Return (x, y) of the center of cell containing provided text 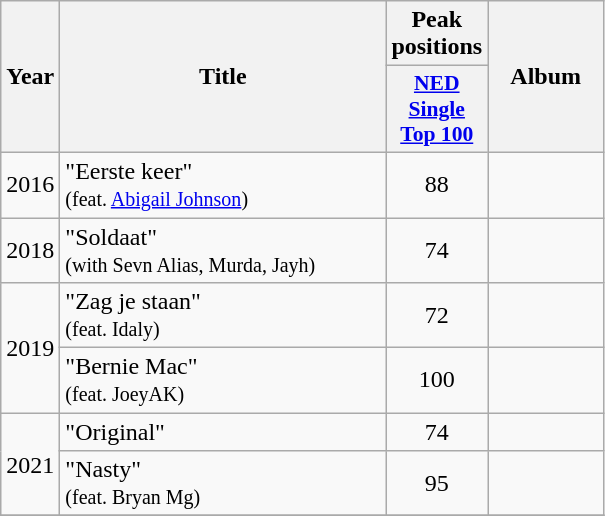
Year (30, 77)
72 (437, 316)
95 (437, 484)
"Nasty"(feat. Bryan Mg) (223, 484)
"Original" (223, 432)
2021 (30, 464)
"Eerste keer"(feat. Abigail Johnson) (223, 184)
Peak positions (437, 34)
"Soldaat"(with Sevn Alias, Murda, Jayh) (223, 250)
NEDSingleTop 100 (437, 110)
2018 (30, 250)
Album (546, 77)
"Bernie Mac"(feat. JoeyAK) (223, 380)
"Zag je staan"(feat. Idaly) (223, 316)
2019 (30, 348)
88 (437, 184)
100 (437, 380)
Title (223, 77)
2016 (30, 184)
